Find where the given text appears and provide that cell's center as (X, Y) coordinate. 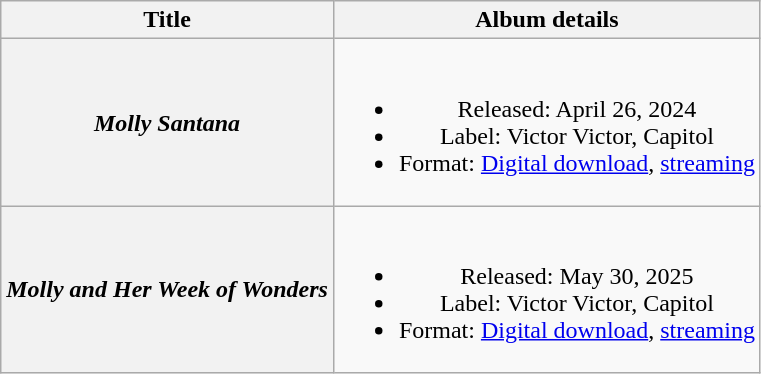
Released: May 30, 2025Label: Victor Victor, CapitolFormat: Digital download, streaming (546, 290)
Title (168, 20)
Molly and Her Week of Wonders (168, 290)
Molly Santana (168, 122)
Album details (546, 20)
Released: April 26, 2024Label: Victor Victor, CapitolFormat: Digital download, streaming (546, 122)
